Locate the cell with the specified text and output its (x, y) center coordinate. 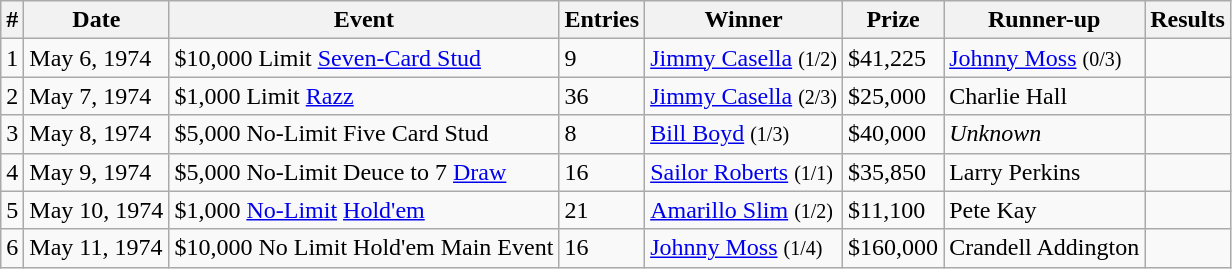
2 (12, 96)
May 9, 1974 (96, 172)
21 (602, 210)
$11,100 (894, 210)
Entries (602, 20)
36 (602, 96)
$160,000 (894, 248)
$10,000 Limit Seven-Card Stud (364, 58)
$41,225 (894, 58)
May 11, 1974 (96, 248)
Charlie Hall (1044, 96)
$5,000 No-Limit Deuce to 7 Draw (364, 172)
Larry Perkins (1044, 172)
8 (602, 134)
6 (12, 248)
Winner (744, 20)
Crandell Addington (1044, 248)
1 (12, 58)
$1,000 No-Limit Hold'em (364, 210)
Results (1188, 20)
4 (12, 172)
$40,000 (894, 134)
Unknown (1044, 134)
May 7, 1974 (96, 96)
9 (602, 58)
$35,850 (894, 172)
3 (12, 134)
May 6, 1974 (96, 58)
Jimmy Casella (2/3) (744, 96)
Event (364, 20)
Jimmy Casella (1/2) (744, 58)
Pete Kay (1044, 210)
$10,000 No Limit Hold'em Main Event (364, 248)
May 10, 1974 (96, 210)
May 8, 1974 (96, 134)
Bill Boyd (1/3) (744, 134)
Date (96, 20)
$5,000 No-Limit Five Card Stud (364, 134)
# (12, 20)
Johnny Moss (1/4) (744, 248)
5 (12, 210)
Prize (894, 20)
Johnny Moss (0/3) (1044, 58)
Runner-up (1044, 20)
Sailor Roberts (1/1) (744, 172)
$25,000 (894, 96)
Amarillo Slim (1/2) (744, 210)
$1,000 Limit Razz (364, 96)
